Extract the (x, y) coordinate from the center of the cell holding the provided text.  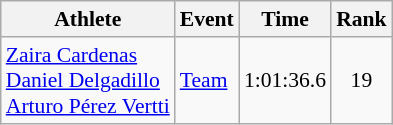
Zaira CardenasDaniel DelgadilloArturo Pérez Vertti (88, 80)
19 (362, 80)
Athlete (88, 19)
Rank (362, 19)
Event (207, 19)
Time (285, 19)
1:01:36.6 (285, 80)
Team (207, 80)
